From the cell containing the given text, extract its center point as (X, Y) coordinate. 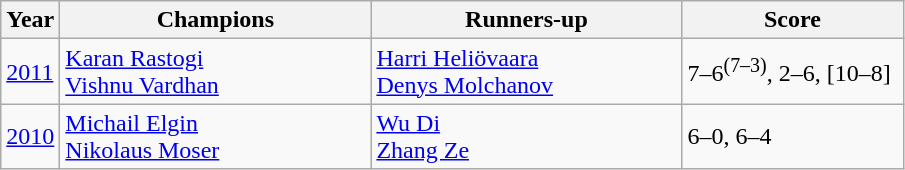
7–6(7–3), 2–6, [10–8] (792, 72)
2010 (30, 136)
Wu Di Zhang Ze (526, 136)
Karan Rastogi Vishnu Vardhan (216, 72)
Year (30, 20)
Champions (216, 20)
6–0, 6–4 (792, 136)
Score (792, 20)
Michail Elgin Nikolaus Moser (216, 136)
Runners-up (526, 20)
2011 (30, 72)
Harri Heliövaara Denys Molchanov (526, 72)
